Locate the cell with the specified text and output its [x, y] center coordinate. 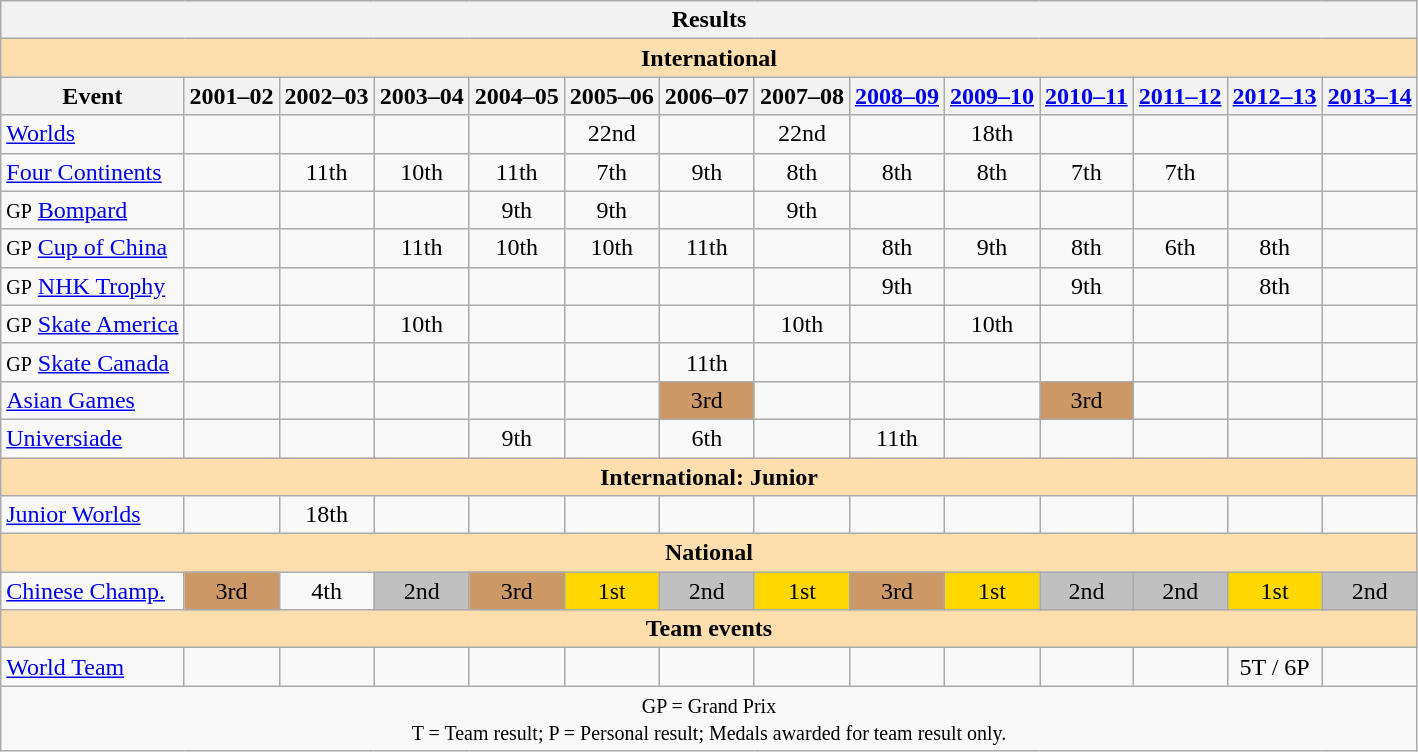
5T / 6P [1274, 667]
GP Skate America [92, 324]
World Team [92, 667]
2001–02 [232, 96]
Team events [709, 629]
Worlds [92, 134]
2009–10 [992, 96]
2013–14 [1370, 96]
GP Bompard [92, 210]
Results [709, 20]
2008–09 [896, 96]
GP Skate Canada [92, 362]
National [709, 553]
Event [92, 96]
International [709, 58]
2002–03 [326, 96]
2007–08 [802, 96]
Universiade [92, 438]
GP = Grand Prix T = Team result; P = Personal result; Medals awarded for team result only. [709, 718]
GP NHK Trophy [92, 286]
2003–04 [422, 96]
Four Continents [92, 172]
2012–13 [1274, 96]
Asian Games [92, 400]
Junior Worlds [92, 515]
Chinese Champ. [92, 591]
2010–11 [1087, 96]
2006–07 [706, 96]
GP Cup of China [92, 248]
2005–06 [612, 96]
2004–05 [516, 96]
2011–12 [1180, 96]
International: Junior [709, 477]
4th [326, 591]
